For the text-containing cell, return its midpoint in [x, y] coordinate format. 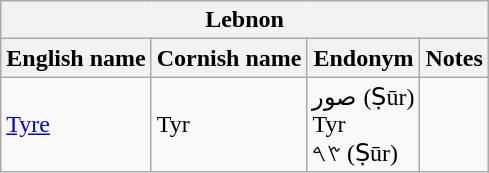
Lebnon [245, 20]
Notes [454, 58]
Endonym [364, 58]
Tyre [76, 124]
English name [76, 58]
Tyr [229, 124]
صور (Ṣūr)Tyr𐤑𐤓 (Ṣūr) [364, 124]
Cornish name [229, 58]
